Provide the [X, Y] coordinate of the cell's center where the given text is located.  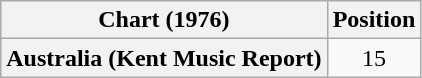
Chart (1976) [164, 20]
Position [374, 20]
15 [374, 58]
Australia (Kent Music Report) [164, 58]
